Return the [x, y] coordinate for the center point of the cell that contains the specified text.  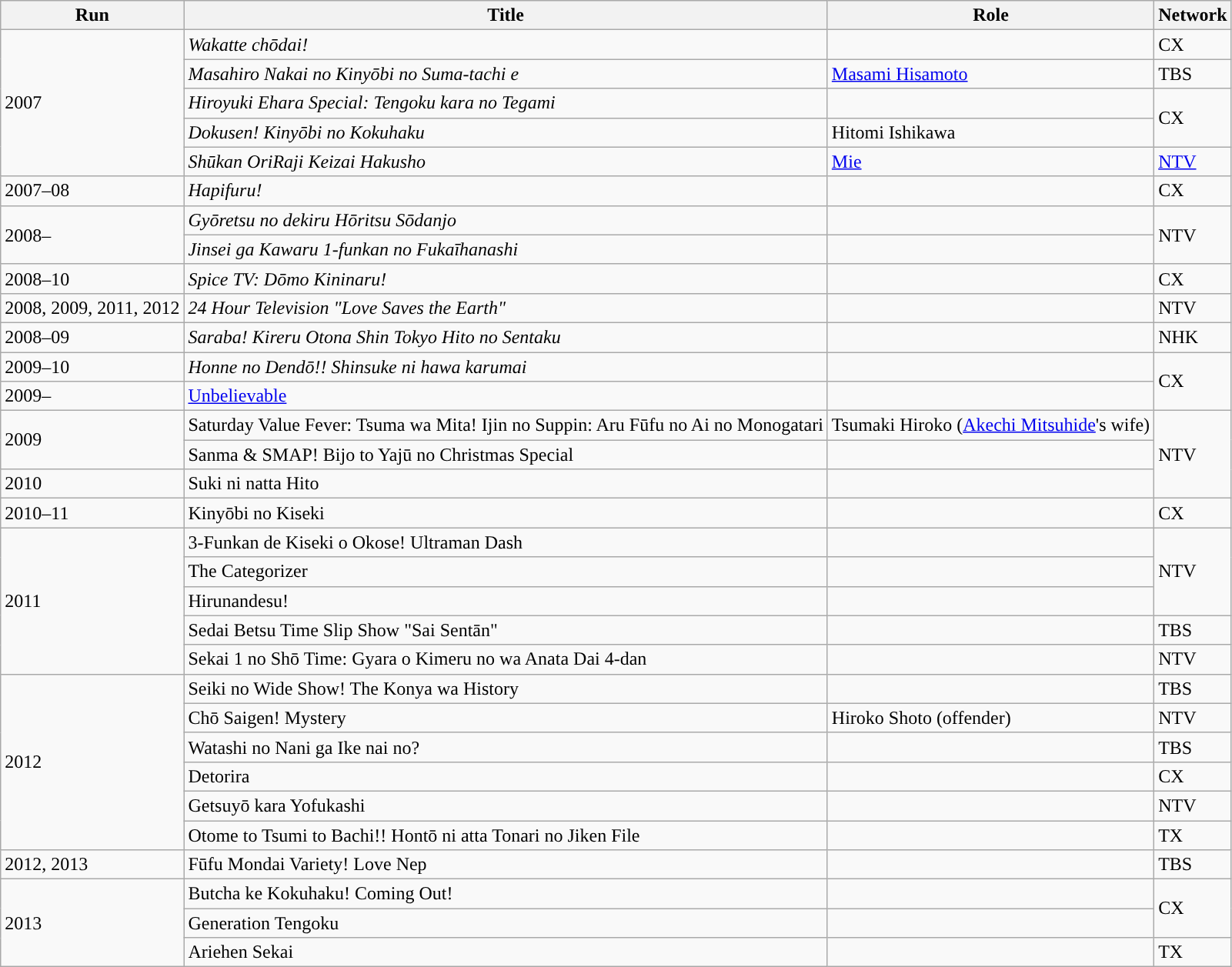
2012 [92, 762]
Suki ni natta Hito [506, 484]
Otome to Tsumi to Bachi!! Hontō ni atta Tonari no Jiken File [506, 835]
Mie [990, 162]
The Categorizer [506, 572]
2013 [92, 923]
Role [990, 15]
NHK [1193, 337]
Generation Tengoku [506, 923]
Unbelievable [506, 396]
Hiroyuki Ehara Special: Tengoku kara no Tegami [506, 103]
Saturday Value Fever: Tsuma wa Mita! Ijin no Suppin: Aru Fūfu no Ai no Monogatari [506, 425]
Masahiro Nakai no Kinyōbi no Suma-tachi e [506, 74]
Chō Saigen! Mystery [506, 718]
Sedai Betsu Time Slip Show "Sai Sentān" [506, 630]
Watashi no Nani ga Ike nai no? [506, 747]
Hiroko Shoto (offender) [990, 718]
Fūfu Mondai Variety! Love Nep [506, 865]
2012, 2013 [92, 865]
Getsuyō kara Yofukashi [506, 805]
Honne no Dendō!! Shinsuke ni hawa karumai [506, 367]
2007–08 [92, 191]
Title [506, 15]
2010–11 [92, 513]
Ariehen Sekai [506, 952]
Tsumaki Hiroko (Akechi Mitsuhide's wife) [990, 425]
Jinsei ga Kawaru 1-funkan no Fukaīhanashi [506, 249]
24 Hour Television "Love Saves the Earth" [506, 308]
Sanma & SMAP! Bijo to Yajū no Christmas Special [506, 455]
Network [1193, 15]
Spice TV: Dōmo Kininaru! [506, 278]
Kinyōbi no Kiseki [506, 513]
2008– [92, 235]
Masami Hisamoto [990, 74]
Butcha ke Kokuhaku! Coming Out! [506, 894]
Sekai 1 no Shō Time: Gyara o Kimeru no wa Anata Dai 4-dan [506, 659]
Shūkan OriRaji Keizai Hakusho [506, 162]
2008–10 [92, 278]
2011 [92, 601]
Detorira [506, 776]
Seiki no Wide Show! The Konya wa History [506, 689]
2010 [92, 484]
2009–10 [92, 367]
2007 [92, 103]
2009– [92, 396]
Run [92, 15]
Hitomi Ishikawa [990, 132]
Hirunandesu! [506, 601]
Dokusen! Kinyōbi no Kokuhaku [506, 132]
Saraba! Kireru Otona Shin Tokyo Hito no Sentaku [506, 337]
2009 [92, 440]
Hapifuru! [506, 191]
2008–09 [92, 337]
2008, 2009, 2011, 2012 [92, 308]
Wakatte chōdai! [506, 45]
3-Funkan de Kiseki o Okose! Ultraman Dash [506, 542]
Gyōretsu no dekiru Hōritsu Sōdanjo [506, 220]
